Identify which cell holds the provided text, then report its (X, Y) central coordinate. 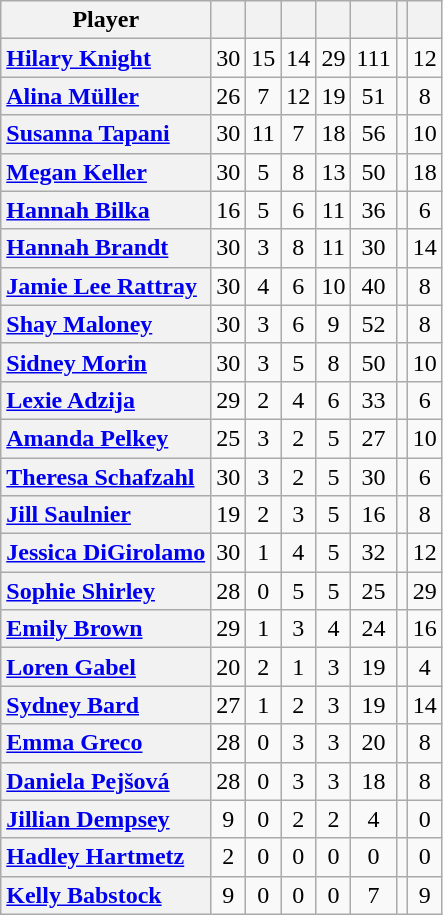
40 (374, 286)
Player (106, 20)
Megan Keller (106, 172)
Sophie Shirley (106, 591)
Jamie Lee Rattray (106, 286)
Daniela Pejšová (106, 781)
15 (264, 58)
Emma Greco (106, 743)
Jessica DiGirolamo (106, 553)
Jillian Dempsey (106, 819)
36 (374, 210)
Hilary Knight (106, 58)
Emily Brown (106, 629)
111 (374, 58)
32 (374, 553)
Loren Gabel (106, 667)
Alina Müller (106, 96)
26 (228, 96)
Susanna Tapani (106, 134)
Amanda Pelkey (106, 438)
Theresa Schafzahl (106, 477)
Sydney Bard (106, 705)
Shay Maloney (106, 324)
13 (334, 172)
Kelly Babstock (106, 895)
24 (374, 629)
Hannah Bilka (106, 210)
51 (374, 96)
52 (374, 324)
Lexie Adzija (106, 400)
Sidney Morin (106, 362)
Jill Saulnier (106, 515)
33 (374, 400)
Hannah Brandt (106, 248)
Hadley Hartmetz (106, 857)
56 (374, 134)
